For the text-containing cell, return its midpoint in [x, y] coordinate format. 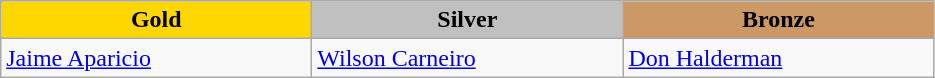
Jaime Aparicio [156, 58]
Silver [468, 20]
Gold [156, 20]
Don Halderman [778, 58]
Bronze [778, 20]
Wilson Carneiro [468, 58]
